Pinpoint the cell where the given text exists, returning its (x, y) midpoint coordinate. 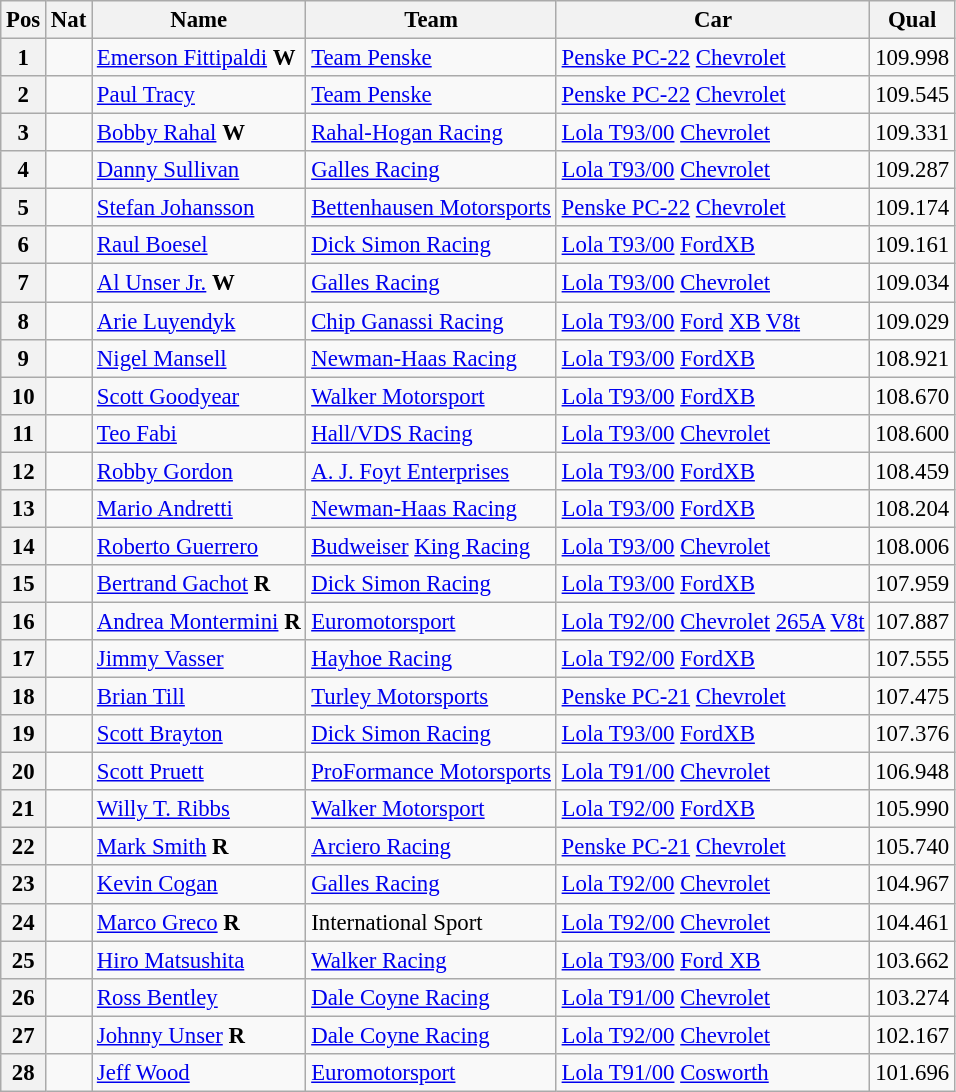
16 (24, 621)
104.461 (912, 922)
Teo Fabi (199, 433)
Stefan Johansson (199, 208)
Willy T. Ribbs (199, 809)
9 (24, 358)
Robby Gordon (199, 471)
109.331 (912, 133)
Kevin Cogan (199, 885)
108.459 (912, 471)
Lola T93/00 Ford XB (713, 960)
28 (24, 1073)
12 (24, 471)
103.274 (912, 997)
International Sport (431, 922)
7 (24, 283)
Scott Brayton (199, 734)
23 (24, 885)
Al Unser Jr. W (199, 283)
14 (24, 546)
Walker Racing (431, 960)
Team (431, 20)
Scott Pruett (199, 772)
Chip Ganassi Racing (431, 321)
103.662 (912, 960)
105.990 (912, 809)
109.174 (912, 208)
13 (24, 509)
Car (713, 20)
107.555 (912, 659)
104.967 (912, 885)
Hayhoe Racing (431, 659)
109.034 (912, 283)
Name (199, 20)
107.475 (912, 697)
107.887 (912, 621)
109.029 (912, 321)
19 (24, 734)
Turley Motorsports (431, 697)
Andrea Montermini R (199, 621)
15 (24, 584)
Emerson Fittipaldi W (199, 58)
107.376 (912, 734)
Johnny Unser R (199, 1035)
Nat (69, 20)
Arie Luyendyk (199, 321)
10 (24, 396)
18 (24, 697)
Budweiser King Racing (431, 546)
Bobby Rahal W (199, 133)
109.161 (912, 245)
Lola T92/00 Chevrolet 265A V8t (713, 621)
108.921 (912, 358)
4 (24, 170)
107.959 (912, 584)
105.740 (912, 847)
A. J. Foyt Enterprises (431, 471)
Rahal-Hogan Racing (431, 133)
5 (24, 208)
108.670 (912, 396)
109.998 (912, 58)
Pos (24, 20)
26 (24, 997)
Marco Greco R (199, 922)
24 (24, 922)
Qual (912, 20)
108.600 (912, 433)
Mario Andretti (199, 509)
Jimmy Vasser (199, 659)
Nigel Mansell (199, 358)
Bettenhausen Motorsports (431, 208)
Hiro Matsushita (199, 960)
Arciero Racing (431, 847)
102.167 (912, 1035)
Paul Tracy (199, 95)
6 (24, 245)
106.948 (912, 772)
22 (24, 847)
108.204 (912, 509)
1 (24, 58)
109.545 (912, 95)
108.006 (912, 546)
Ross Bentley (199, 997)
27 (24, 1035)
Hall/VDS Racing (431, 433)
3 (24, 133)
8 (24, 321)
11 (24, 433)
Raul Boesel (199, 245)
101.696 (912, 1073)
Jeff Wood (199, 1073)
Scott Goodyear (199, 396)
Bertrand Gachot R (199, 584)
20 (24, 772)
25 (24, 960)
109.287 (912, 170)
17 (24, 659)
21 (24, 809)
ProFormance Motorsports (431, 772)
Lola T91/00 Cosworth (713, 1073)
Danny Sullivan (199, 170)
Mark Smith R (199, 847)
Brian Till (199, 697)
Roberto Guerrero (199, 546)
2 (24, 95)
Lola T93/00 Ford XB V8t (713, 321)
